Detect which cell encompasses the target text, then output its [X, Y] center coordinate. 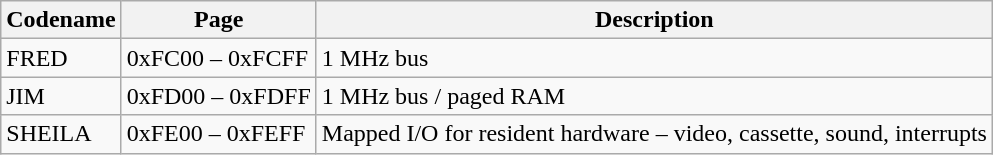
SHEILA [61, 134]
1 MHz bus [654, 58]
Page [218, 20]
Mapped I/O for resident hardware – video, cassette, sound, interrupts [654, 134]
Codename [61, 20]
0xFE00 – 0xFEFF [218, 134]
0xFC00 – 0xFCFF [218, 58]
0xFD00 – 0xFDFF [218, 96]
JIM [61, 96]
Description [654, 20]
1 MHz bus / paged RAM [654, 96]
FRED [61, 58]
